Identify which cell holds the provided text, then report its (X, Y) central coordinate. 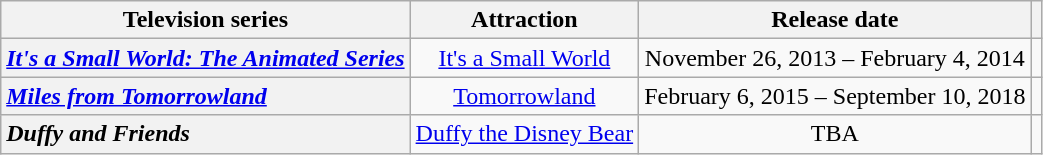
Miles from Tomorrowland (206, 96)
It's a Small World (524, 58)
November 26, 2013 – February 4, 2014 (835, 58)
TBA (835, 134)
Tomorrowland (524, 96)
Release date (835, 20)
Duffy the Disney Bear (524, 134)
February 6, 2015 – September 10, 2018 (835, 96)
It's a Small World: The Animated Series (206, 58)
Attraction (524, 20)
Duffy and Friends (206, 134)
Television series (206, 20)
